Capture the cell that displays the provided text and extract its (X, Y) central coordinate. 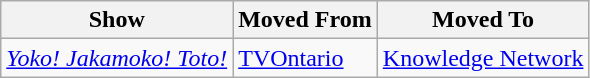
Moved To (483, 20)
Show (117, 20)
Yoko! Jakamoko! Toto! (117, 58)
Knowledge Network (483, 58)
Moved From (306, 20)
TVOntario (306, 58)
